Identify which cell holds the provided text, then report its [x, y] central coordinate. 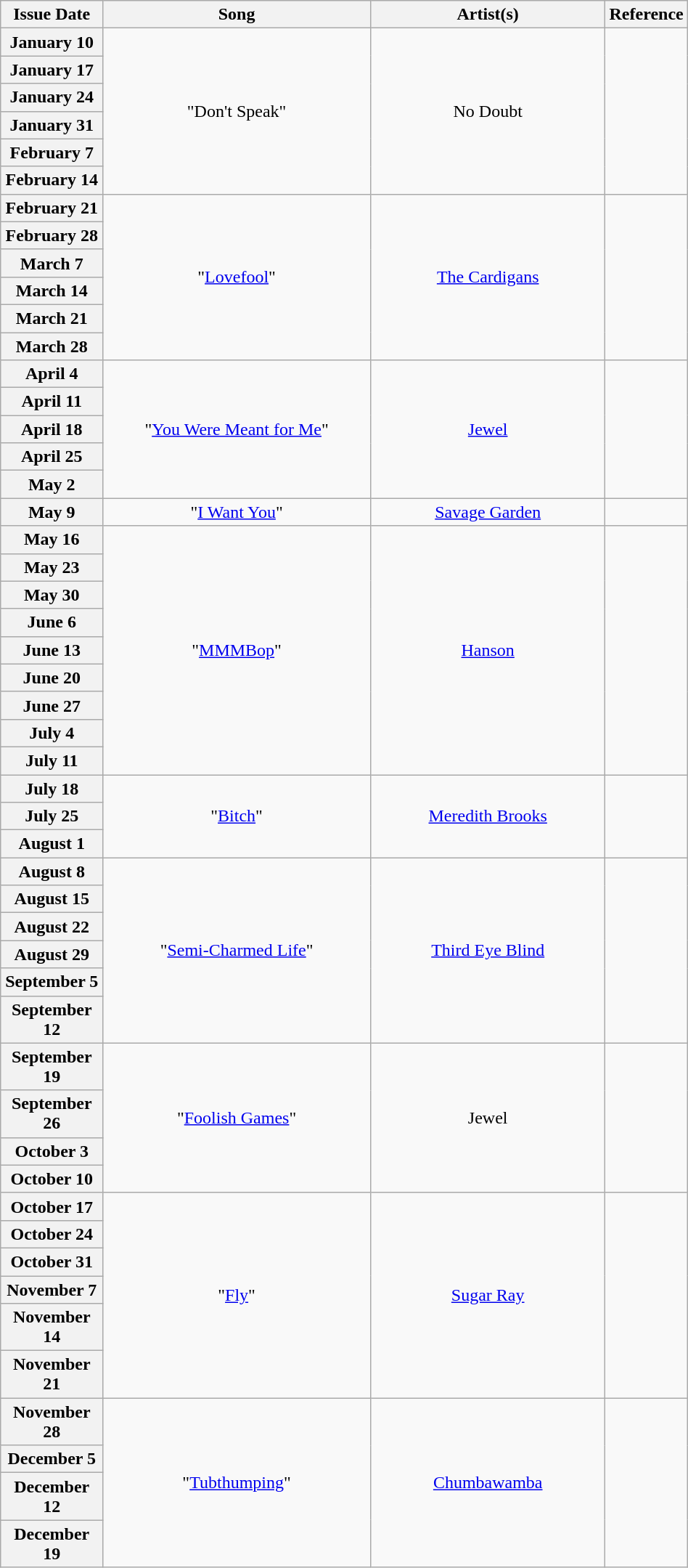
April 18 [52, 429]
Artist(s) [488, 15]
October 24 [52, 1234]
April 11 [52, 402]
July 18 [52, 788]
April 4 [52, 374]
"Lovefool" [237, 277]
Chumbawamba [488, 1483]
October 31 [52, 1262]
April 25 [52, 457]
October 3 [52, 1151]
"You Were Meant for Me" [237, 429]
Reference [646, 15]
July 11 [52, 760]
September 12 [52, 1020]
March 14 [52, 291]
July 4 [52, 733]
August 8 [52, 872]
November 14 [52, 1328]
October 10 [52, 1179]
February 7 [52, 153]
November 28 [52, 1422]
February 28 [52, 235]
No Doubt [488, 111]
"I Want You" [237, 512]
July 25 [52, 816]
March 28 [52, 346]
August 1 [52, 844]
September 26 [52, 1114]
March 7 [52, 263]
September 5 [52, 982]
January 31 [52, 125]
Song [237, 15]
Meredith Brooks [488, 816]
March 21 [52, 318]
Hanson [488, 651]
August 29 [52, 954]
Savage Garden [488, 512]
December 19 [52, 1544]
August 15 [52, 899]
November 21 [52, 1374]
May 30 [52, 595]
December 12 [52, 1496]
Issue Date [52, 15]
June 13 [52, 650]
May 2 [52, 484]
"Bitch" [237, 816]
February 14 [52, 180]
Third Eye Blind [488, 950]
June 6 [52, 622]
"Don't Speak" [237, 111]
January 10 [52, 42]
September 19 [52, 1066]
August 22 [52, 927]
June 27 [52, 705]
October 17 [52, 1206]
May 9 [52, 512]
Sugar Ray [488, 1295]
December 5 [52, 1459]
May 16 [52, 540]
"Semi-Charmed Life" [237, 950]
"Tubthumping" [237, 1483]
"Foolish Games" [237, 1118]
January 24 [52, 97]
"Fly" [237, 1295]
"MMMBop" [237, 651]
November 7 [52, 1289]
The Cardigans [488, 277]
February 21 [52, 208]
January 17 [52, 70]
May 23 [52, 567]
June 20 [52, 678]
